Locate the cell with the specified text and output its (x, y) center coordinate. 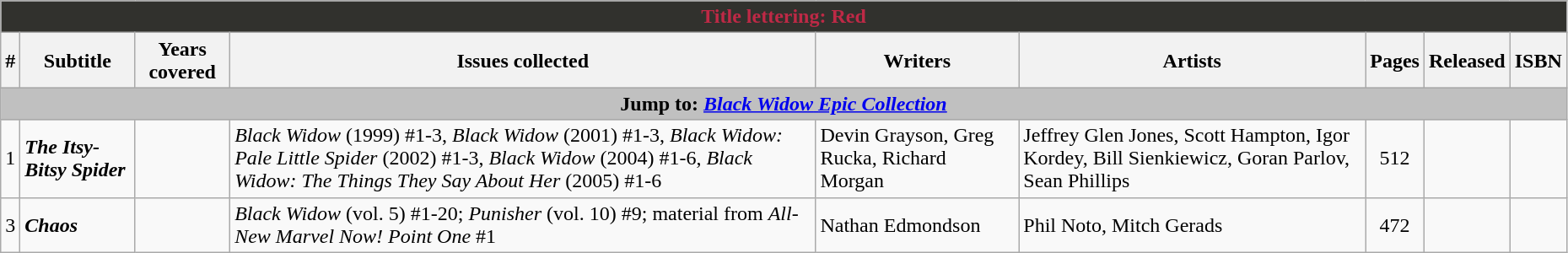
Jump to: Black Widow Epic Collection (784, 104)
1 (10, 159)
512 (1395, 159)
The Itsy-Bitsy Spider (78, 159)
Pages (1395, 61)
Nathan Edmondson (918, 224)
ISBN (1538, 61)
Writers (918, 61)
Issues collected (523, 61)
Subtitle (78, 61)
Title lettering: Red (784, 17)
3 (10, 224)
Jeffrey Glen Jones, Scott Hampton, Igor Kordey, Bill Sienkiewicz, Goran Parlov, Sean Phillips (1193, 159)
Released (1467, 61)
472 (1395, 224)
Chaos (78, 224)
# (10, 61)
Devin Grayson, Greg Rucka, Richard Morgan (918, 159)
Phil Noto, Mitch Gerads (1193, 224)
Years covered (182, 61)
Black Widow (vol. 5) #1-20; Punisher (vol. 10) #9; material from All-New Marvel Now! Point One #1 (523, 224)
Artists (1193, 61)
